Capture the cell that displays the provided text and extract its [x, y] central coordinate. 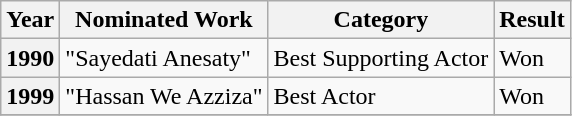
Category [381, 20]
Best Actor [381, 96]
Result [532, 20]
1990 [30, 58]
"Sayedati Anesaty" [164, 58]
"Hassan We Azziza" [164, 96]
Year [30, 20]
1999 [30, 96]
Best Supporting Actor [381, 58]
Nominated Work [164, 20]
